Determine the (X, Y) coordinate at the center of the cell enclosing the given text.  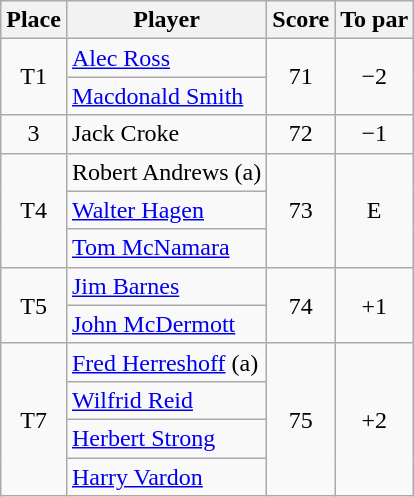
+1 (374, 305)
John McDermott (166, 324)
Jack Croke (166, 134)
Jim Barnes (166, 286)
Player (166, 20)
Alec Ross (166, 58)
T5 (34, 305)
Score (301, 20)
74 (301, 305)
3 (34, 134)
To par (374, 20)
T4 (34, 210)
72 (301, 134)
Fred Herreshoff (a) (166, 362)
71 (301, 77)
+2 (374, 419)
Robert Andrews (a) (166, 172)
Harry Vardon (166, 477)
−2 (374, 77)
Wilfrid Reid (166, 400)
73 (301, 210)
Place (34, 20)
Tom McNamara (166, 248)
−1 (374, 134)
T1 (34, 77)
75 (301, 419)
Walter Hagen (166, 210)
Macdonald Smith (166, 96)
Herbert Strong (166, 438)
E (374, 210)
T7 (34, 419)
